For the text-containing cell, return its midpoint in (X, Y) coordinate format. 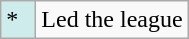
Led the league (112, 20)
* (18, 20)
